Capture the cell that displays the provided text and extract its [X, Y] central coordinate. 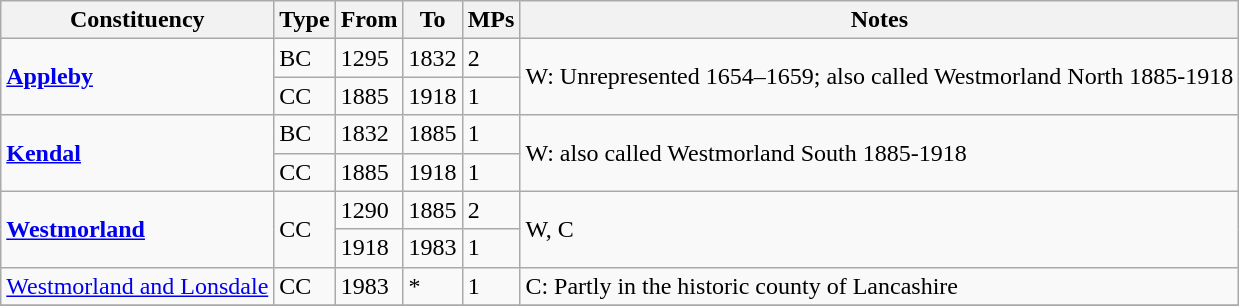
Kendal [138, 153]
Constituency [138, 20]
* [432, 286]
1295 [369, 58]
MPs [491, 20]
From [369, 20]
Westmorland [138, 229]
Type [304, 20]
Westmorland and Lonsdale [138, 286]
Notes [880, 20]
W: also called Westmorland South 1885-1918 [880, 153]
Appleby [138, 77]
C: Partly in the historic county of Lancashire [880, 286]
1290 [369, 210]
To [432, 20]
W: Unrepresented 1654–1659; also called Westmorland North 1885-1918 [880, 77]
W, C [880, 229]
